Find where the given text appears and provide that cell's center as (X, Y) coordinate. 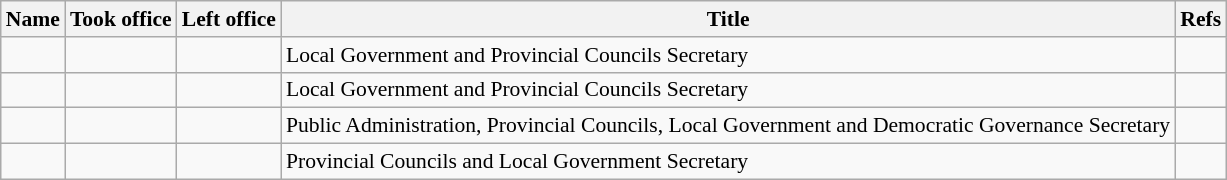
Provincial Councils and Local Government Secretary (728, 162)
Left office (229, 19)
Refs (1200, 19)
Title (728, 19)
Public Administration, Provincial Councils, Local Government and Democratic Governance Secretary (728, 126)
Name (33, 19)
Took office (121, 19)
